Locate the cell with the specified text and output its (X, Y) center coordinate. 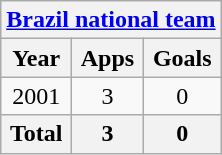
Total (36, 134)
Brazil national team (111, 20)
2001 (36, 96)
Goals (182, 58)
Apps (108, 58)
Year (36, 58)
